Detect which cell encompasses the target text, then output its [X, Y] center coordinate. 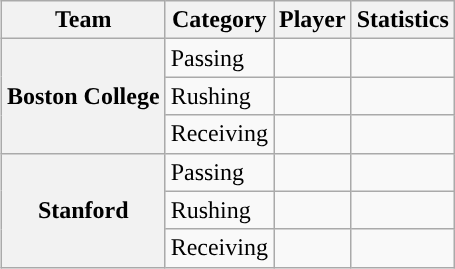
Team [83, 20]
Boston College [83, 96]
Stanford [83, 210]
Player [313, 20]
Category [219, 20]
Statistics [402, 20]
